Output the (x, y) coordinate of the center of the cell containing the given text.  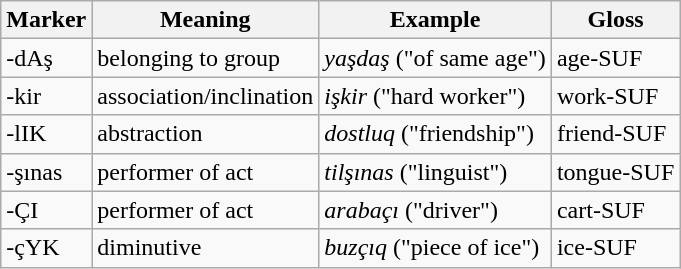
association/inclination (206, 96)
-dAş (46, 58)
-ÇI (46, 210)
Meaning (206, 20)
arabaçı ("driver") (436, 210)
cart-SUF (615, 210)
work-SUF (615, 96)
Example (436, 20)
-lIK (46, 134)
ice-SUF (615, 248)
buzçıq ("piece of ice") (436, 248)
age-SUF (615, 58)
-çYK (46, 248)
işkir ("hard worker") (436, 96)
-şınas (46, 172)
yaşdaş ("of same age") (436, 58)
-kir (46, 96)
Gloss (615, 20)
friend-SUF (615, 134)
tongue-SUF (615, 172)
abstraction (206, 134)
belonging to group (206, 58)
dostluq ("friendship") (436, 134)
Marker (46, 20)
tilşınas ("linguist") (436, 172)
diminutive (206, 248)
